From the cell containing the given text, extract its center point as [X, Y] coordinate. 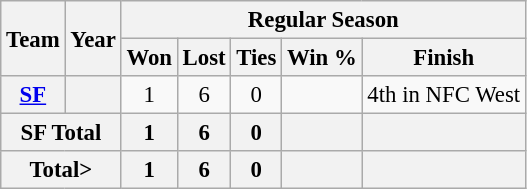
Total> [61, 170]
Won [149, 58]
4th in NFC West [444, 95]
Finish [444, 58]
Ties [256, 58]
Lost [204, 58]
Year [93, 38]
SF Total [61, 133]
Regular Season [323, 20]
Team [33, 38]
Win % [322, 58]
SF [33, 95]
